Find where the given text appears and provide that cell's center as [X, Y] coordinate. 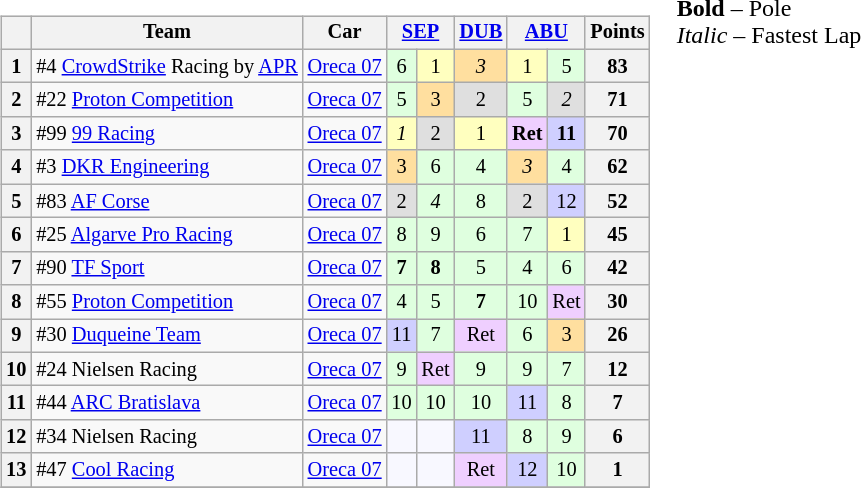
13 [16, 470]
#34 Nielsen Racing [166, 437]
#99 99 Racing [166, 134]
#47 Cool Racing [166, 470]
62 [617, 167]
52 [617, 201]
#44 ARC Bratislava [166, 403]
#22 Proton Competition [166, 100]
Car [345, 33]
#25 Algarve Pro Racing [166, 235]
42 [617, 268]
#90 TF Sport [166, 268]
ABU [546, 33]
Team [166, 33]
83 [617, 66]
#55 Proton Competition [166, 302]
70 [617, 134]
#4 CrowdStrike Racing by APR [166, 66]
#24 Nielsen Racing [166, 369]
#3 DKR Engineering [166, 167]
30 [617, 302]
#83 AF Corse [166, 201]
SEP [420, 33]
71 [617, 100]
#30 Duqueine Team [166, 336]
26 [617, 336]
Points [617, 33]
DUB [482, 33]
45 [617, 235]
